Identify which cell holds the provided text, then report its [X, Y] central coordinate. 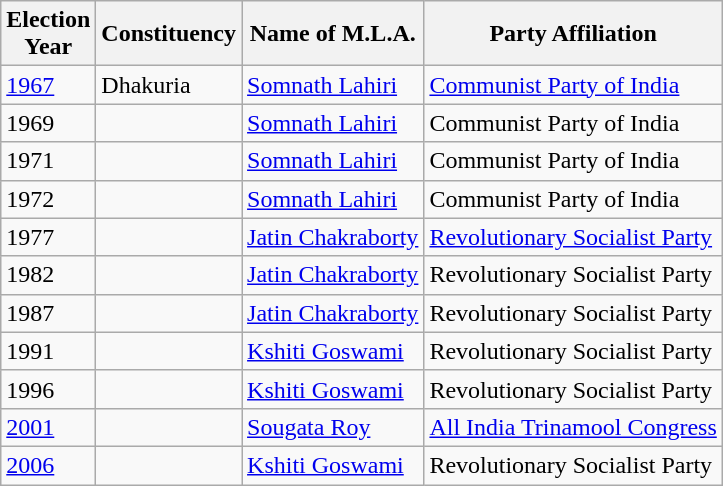
Election Year [48, 34]
1982 [48, 275]
1971 [48, 161]
Dhakuria [169, 85]
1991 [48, 351]
1977 [48, 237]
1972 [48, 199]
Constituency [169, 34]
1967 [48, 85]
2001 [48, 427]
All India Trinamool Congress [573, 427]
Sougata Roy [333, 427]
1969 [48, 123]
1987 [48, 313]
1996 [48, 389]
Party Affiliation [573, 34]
Name of M.L.A. [333, 34]
2006 [48, 465]
